Locate the cell with the specified text and output its [x, y] center coordinate. 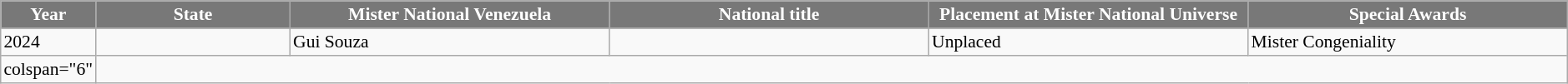
Placement at Mister National Universe [1088, 15]
Unplaced [1088, 42]
State [193, 15]
National title [769, 15]
Year [48, 15]
Special Awards [1408, 15]
2024 [48, 42]
Mister National Venezuela [449, 15]
colspan="6" [48, 70]
Mister Congeniality [1408, 42]
Gui Souza [449, 42]
